Capture the cell that displays the provided text and extract its [x, y] central coordinate. 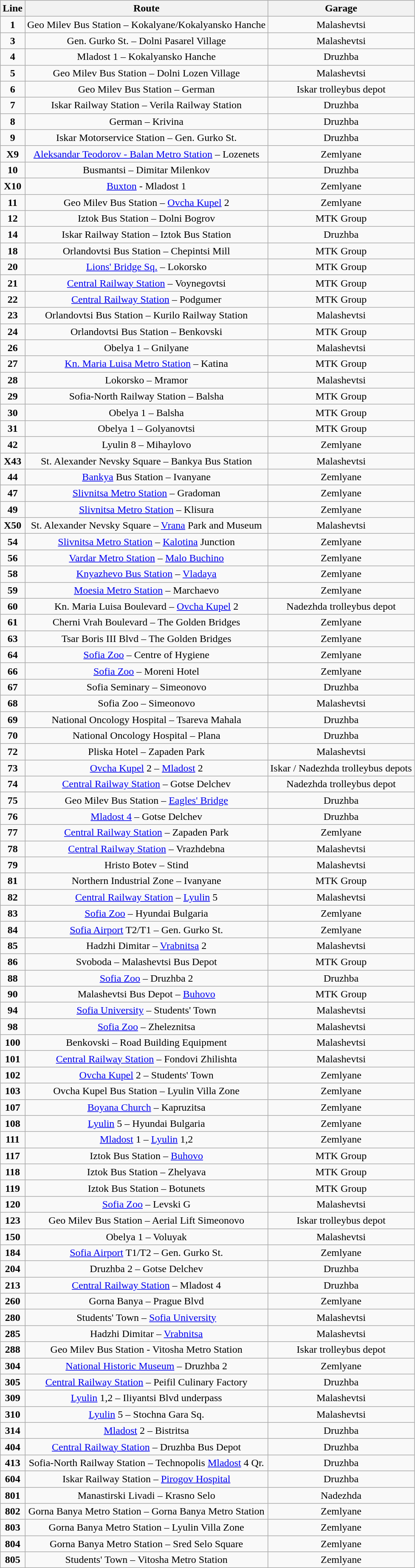
Sofia-North Railway Station – Technopolis Mladost 4 Qr. [146, 1463]
6 [13, 89]
Slivnitsa Metro Station – Klisura [146, 510]
Iztok Bus Station – Botunets [146, 1188]
Central Railway Station – Podgumer [146, 299]
28 [13, 380]
5 [13, 73]
20 [13, 267]
Obelya 1 – Voluyak [146, 1237]
Obelya 1 – Golyanovtsi [146, 428]
44 [13, 477]
260 [13, 1301]
29 [13, 396]
285 [13, 1334]
Sofia Zoo – Druzhba 2 [146, 978]
Central Railway Station – Peifil Culinary Factory [146, 1382]
X50 [13, 526]
Students' Town – Vitosha Metro Station [146, 1560]
Sofia-North Railway Station – Balsha [146, 396]
Svoboda – Malashevtsi Bus Depot [146, 962]
204 [13, 1269]
81 [13, 881]
Gen. Gurko St. – Dolni Pasarel Village [146, 41]
30 [13, 412]
101 [13, 1059]
Central Railway Station – Fondovi Zhilishta [146, 1059]
123 [13, 1220]
Geo Milev Bus Station – Aerial Lift Simeonovo [146, 1220]
404 [13, 1447]
Lyulin 5 – Hyundai Bulgaria [146, 1123]
Iskar / Nadezhda trolleybus depots [341, 768]
58 [13, 574]
Pliska Hotel – Zapaden Park [146, 752]
Moesia Metro Station – Marchaevo [146, 590]
26 [13, 348]
11 [13, 203]
National Historic Museum – Druzhba 2 [146, 1366]
Hadzhi Dimitar – Vrabnitsa 2 [146, 946]
Busmantsi – Dimitar Milenkov [146, 170]
117 [13, 1156]
66 [13, 671]
Orlandovtsi Bus Station – Benkovski [146, 332]
St. Alexander Nevsky Square – Bankya Bus Station [146, 461]
27 [13, 364]
Lyulin 1,2 – Iliyantsi Blvd underpass [146, 1398]
64 [13, 655]
604 [13, 1479]
Sofia Zoo – Moreni Hotel [146, 671]
803 [13, 1528]
56 [13, 558]
Geo Milev Bus Station - Vitosha Metro Station [146, 1350]
805 [13, 1560]
78 [13, 849]
83 [13, 913]
77 [13, 833]
Hristo Botev – Stind [146, 865]
X10 [13, 186]
1 [13, 25]
60 [13, 606]
304 [13, 1366]
10 [13, 170]
22 [13, 299]
82 [13, 897]
213 [13, 1285]
18 [13, 251]
Garage [341, 8]
Obelya 1 – Gnilyane [146, 348]
24 [13, 332]
Kn. Maria Luisa Metro Station – Katina [146, 364]
Sofia University – Students' Town [146, 1011]
31 [13, 428]
Mladost 1 – Kokalyansko Hanche [146, 57]
Northern Industrial Zone – Ivanyane [146, 881]
23 [13, 315]
Iztok Bus Station – Zhelyava [146, 1172]
X9 [13, 154]
X43 [13, 461]
Geo Milev Bus Station – German [146, 89]
Sofia Zoo – Hyundai Bulgaria [146, 913]
Orlandovtsi Bus Station – Chepintsi Mill [146, 251]
Gorna Banya – Prague Blvd [146, 1301]
76 [13, 816]
Sofia Seminary – Simeonovo [146, 687]
67 [13, 687]
108 [13, 1123]
Route [146, 8]
Iztok Bus Station – Buhovo [146, 1156]
63 [13, 639]
Geo Milev Bus Station – Eagles' Bridge [146, 800]
86 [13, 962]
7 [13, 105]
Central Railway Station – Vrazhdebna [146, 849]
4 [13, 57]
73 [13, 768]
Iztok Bus Station – Dolni Bogrov [146, 219]
59 [13, 590]
Sofia Zoo – Simeonovo [146, 703]
70 [13, 736]
314 [13, 1430]
Obelya 1 – Balsha [146, 412]
Druzhba 2 – Gotse Delchev [146, 1269]
Lyulin 8 – Mihaylovo [146, 445]
Sofia Zoo – Centre of Hygiene [146, 655]
42 [13, 445]
14 [13, 235]
Geo Milev Bus Station – Dolni Lozen Village [146, 73]
Central Railway Station – Druzhba Bus Depot [146, 1447]
Benkovski – Road Building Equipment [146, 1043]
88 [13, 978]
54 [13, 542]
Sofia Zoo – Zheleznitsa [146, 1027]
Geo Milev Bus Station – Kokalyane/Kokalyansko Hanche [146, 25]
47 [13, 493]
Iskar Railway Station – Iztok Bus Station [146, 235]
Gorna Banya Metro Station – Sred Selo Square [146, 1544]
111 [13, 1140]
Aleksandar Teodorov - Balan Metro Station – Lozenets [146, 154]
Malashevtsi Bus Depot – Buhovo [146, 994]
804 [13, 1544]
85 [13, 946]
Mladost 2 – Bistritsa [146, 1430]
12 [13, 219]
68 [13, 703]
280 [13, 1317]
9 [13, 138]
Central Railway Station – Lyulin 5 [146, 897]
Vardar Metro Station – Malo Buchino [146, 558]
Nadezhda [341, 1495]
75 [13, 800]
Cherni Vrah Boulevard – The Golden Bridges [146, 622]
Tsar Boris III Blvd – The Golden Bridges [146, 639]
118 [13, 1172]
Ovcha Kupel 2 – Students' Town [146, 1075]
Bankya Bus Station – Ivanyane [146, 477]
103 [13, 1091]
150 [13, 1237]
Gorna Banya Metro Station – Lyulin Villa Zone [146, 1528]
84 [13, 929]
Mladost 4 – Gotse Delchev [146, 816]
802 [13, 1512]
Central Railway Station – Gotse Delchev [146, 784]
Iskar Railway Station – Pirogov Hospital [146, 1479]
184 [13, 1253]
Manastirski Livadi – Krasno Selo [146, 1495]
Central Railway Station – Zapaden Park [146, 833]
79 [13, 865]
Iskar Railway Station – Verila Railway Station [146, 105]
Lyulin 5 – Stochna Gara Sq. [146, 1414]
St. Alexander Nevsky Square – Vrana Park and Museum [146, 526]
Ovcha Kupel Bus Station – Lyulin Villa Zone [146, 1091]
98 [13, 1027]
Sofia Zoo – Levski G [146, 1204]
Sofia Airport T1/T2 – Gen. Gurko St. [146, 1253]
Mladost 1 – Lyulin 1,2 [146, 1140]
413 [13, 1463]
Ovcha Kupel 2 – Mladost 2 [146, 768]
Hadzhi Dimitar – Vrabnitsa [146, 1334]
German – Krivina [146, 121]
102 [13, 1075]
61 [13, 622]
Boyana Church – Kapruzitsa [146, 1107]
National Oncology Hospital – Tsareva Mahala [146, 720]
Slivnitsa Metro Station – Kalotina Junction [146, 542]
90 [13, 994]
Orlandovtsi Bus Station – Kurilo Railway Station [146, 315]
Gorna Banya Metro Station – Gorna Banya Metro Station [146, 1512]
Students' Town – Sofia University [146, 1317]
Sofia Airport T2/T1 – Gen. Gurko St. [146, 929]
69 [13, 720]
Kn. Maria Luisa Boulevard – Ovcha Kupel 2 [146, 606]
Iskar Motorservice Station – Gen. Gurko St. [146, 138]
3 [13, 41]
Knyazhevo Bus Station – Vladaya [146, 574]
Buxton - Mladost 1 [146, 186]
310 [13, 1414]
288 [13, 1350]
74 [13, 784]
Line [13, 8]
Central Railway Station – Mladost 4 [146, 1285]
309 [13, 1398]
120 [13, 1204]
Slivnitsa Metro Station – Gradoman [146, 493]
Lokorsko – Mramor [146, 380]
100 [13, 1043]
49 [13, 510]
Central Railway Station – Voynegovtsi [146, 283]
21 [13, 283]
Geo Milev Bus Station – Ovcha Kupel 2 [146, 203]
8 [13, 121]
72 [13, 752]
107 [13, 1107]
119 [13, 1188]
Lions' Bridge Sq. – Lokorsko [146, 267]
305 [13, 1382]
94 [13, 1011]
801 [13, 1495]
National Oncology Hospital – Plana [146, 736]
